Scan for the cell matching the given text and deliver its [X, Y] coordinate at center. 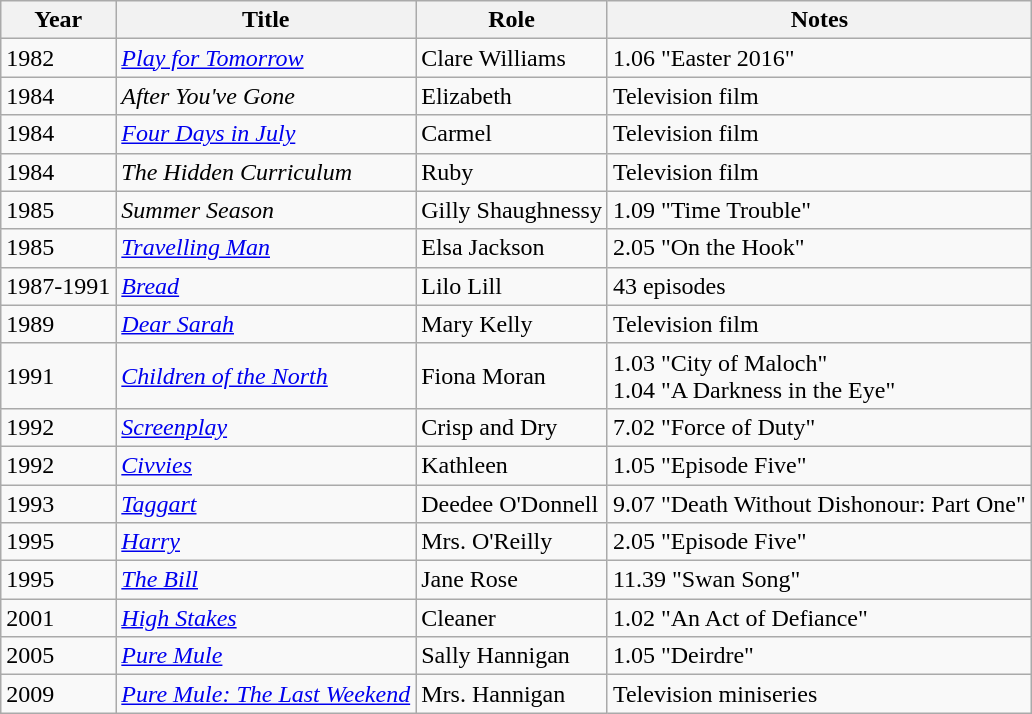
The Hidden Curriculum [266, 172]
Gilly Shaughnessy [512, 210]
Cleaner [512, 618]
1991 [58, 376]
Summer Season [266, 210]
Carmel [512, 134]
Lilo Lill [512, 286]
1.03 "City of Maloch"1.04 "A Darkness in the Eye" [819, 376]
1989 [58, 324]
1.06 "Easter 2016" [819, 58]
Mrs. O'Reilly [512, 542]
Ruby [512, 172]
Dear Sarah [266, 324]
Children of the North [266, 376]
Screenplay [266, 427]
Harry [266, 542]
Taggart [266, 503]
Kathleen [512, 465]
Mary Kelly [512, 324]
Television miniseries [819, 694]
9.07 "Death Without Dishonour: Part One" [819, 503]
11.39 "Swan Song" [819, 580]
Mrs. Hannigan [512, 694]
Crisp and Dry [512, 427]
1993 [58, 503]
Play for Tomorrow [266, 58]
Role [512, 20]
1.05 "Episode Five" [819, 465]
High Stakes [266, 618]
1.02 "An Act of Defiance" [819, 618]
2009 [58, 694]
Bread [266, 286]
2.05 "On the Hook" [819, 248]
1982 [58, 58]
Clare Williams [512, 58]
2.05 "Episode Five" [819, 542]
Pure Mule: The Last Weekend [266, 694]
Elizabeth [512, 96]
After You've Gone [266, 96]
Pure Mule [266, 656]
1987-1991 [58, 286]
The Bill [266, 580]
Elsa Jackson [512, 248]
Deedee O'Donnell [512, 503]
Civvies [266, 465]
Fiona Moran [512, 376]
Title [266, 20]
Jane Rose [512, 580]
Travelling Man [266, 248]
7.02 "Force of Duty" [819, 427]
Four Days in July [266, 134]
1.09 "Time Trouble" [819, 210]
2001 [58, 618]
Year [58, 20]
1.05 "Deirdre" [819, 656]
2005 [58, 656]
Notes [819, 20]
43 episodes [819, 286]
Sally Hannigan [512, 656]
